Identify which cell holds the provided text, then report its [X, Y] central coordinate. 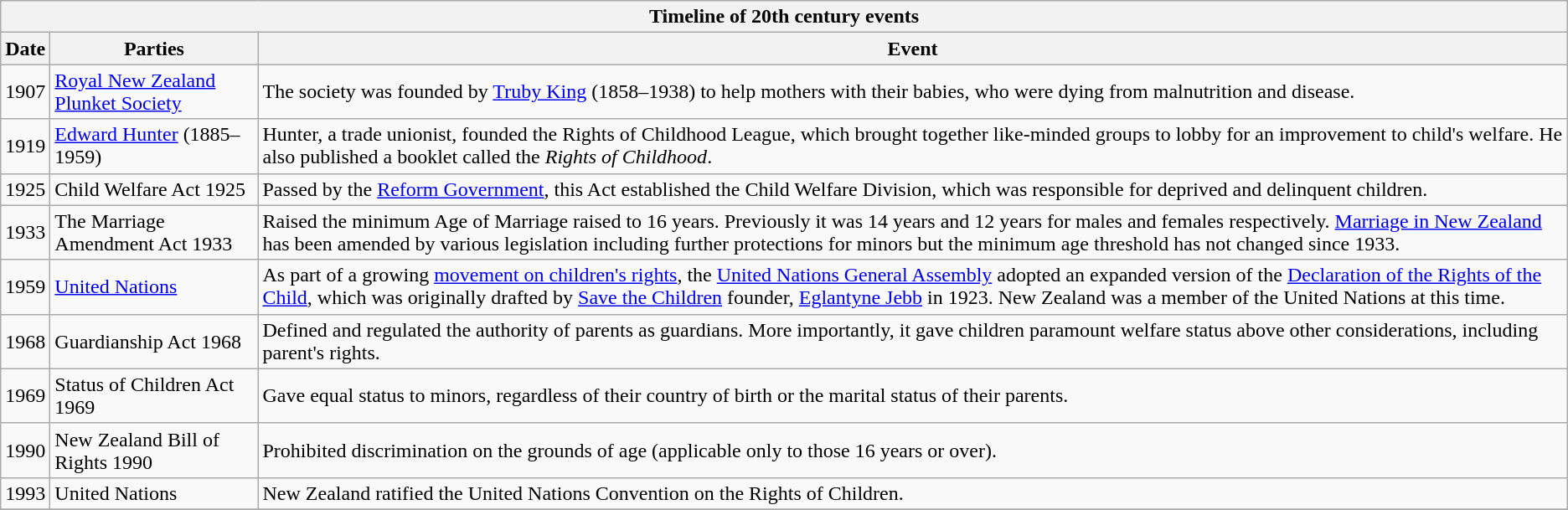
The Marriage Amendment Act 1933 [154, 233]
Child Welfare Act 1925 [154, 189]
Guardianship Act 1968 [154, 342]
Edward Hunter (1885–1959) [154, 146]
New Zealand Bill of Rights 1990 [154, 451]
Passed by the Reform Government, this Act established the Child Welfare Division, which was responsible for deprived and delinquent children. [913, 189]
Prohibited discrimination on the grounds of age (applicable only to those 16 years or over). [913, 451]
1990 [25, 451]
Gave equal status to minors, regardless of their country of birth or the marital status of their parents. [913, 395]
1933 [25, 233]
Date [25, 49]
1907 [25, 92]
1993 [25, 493]
Event [913, 49]
1919 [25, 146]
1969 [25, 395]
Royal New Zealand Plunket Society [154, 92]
Parties [154, 49]
1959 [25, 286]
Timeline of 20th century events [784, 17]
The society was founded by Truby King (1858–1938) to help mothers with their babies, who were dying from malnutrition and disease. [913, 92]
New Zealand ratified the United Nations Convention on the Rights of Children. [913, 493]
1968 [25, 342]
1925 [25, 189]
Status of Children Act 1969 [154, 395]
